Pinpoint the cell where the given text exists, returning its (X, Y) midpoint coordinate. 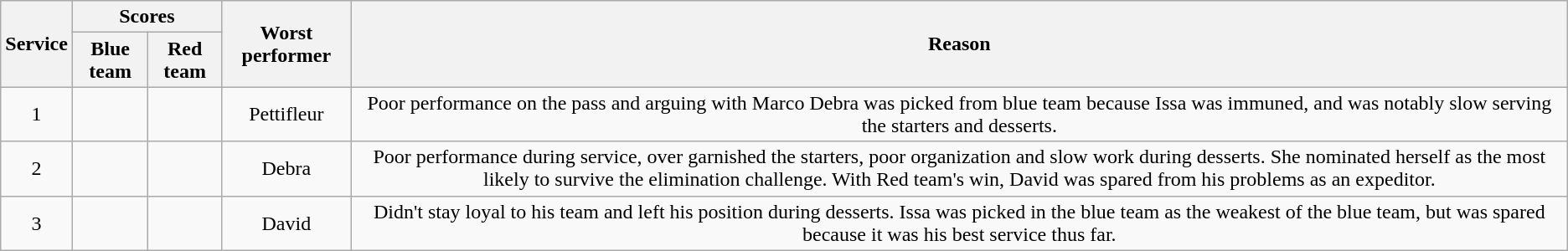
1 (37, 114)
Reason (959, 44)
Blue team (110, 60)
Red team (184, 60)
2 (37, 169)
Debra (286, 169)
Pettifleur (286, 114)
Scores (147, 17)
3 (37, 223)
Worst performer (286, 44)
David (286, 223)
Service (37, 44)
